From the cell containing the given text, extract its center point as (X, Y) coordinate. 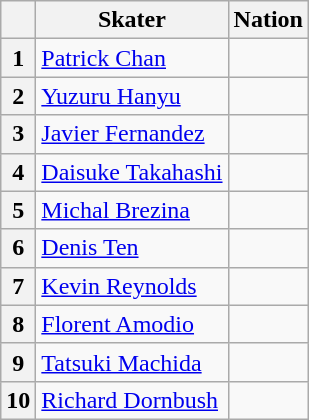
Daisuke Takahashi (132, 172)
5 (18, 210)
Michal Brezina (132, 210)
Kevin Reynolds (132, 286)
7 (18, 286)
Florent Amodio (132, 324)
Skater (132, 20)
2 (18, 96)
1 (18, 58)
Tatsuki Machida (132, 362)
8 (18, 324)
3 (18, 134)
10 (18, 400)
4 (18, 172)
Javier Fernandez (132, 134)
9 (18, 362)
Yuzuru Hanyu (132, 96)
6 (18, 248)
Denis Ten (132, 248)
Patrick Chan (132, 58)
Nation (268, 20)
Richard Dornbush (132, 400)
